For the text-containing cell, return its midpoint in [x, y] coordinate format. 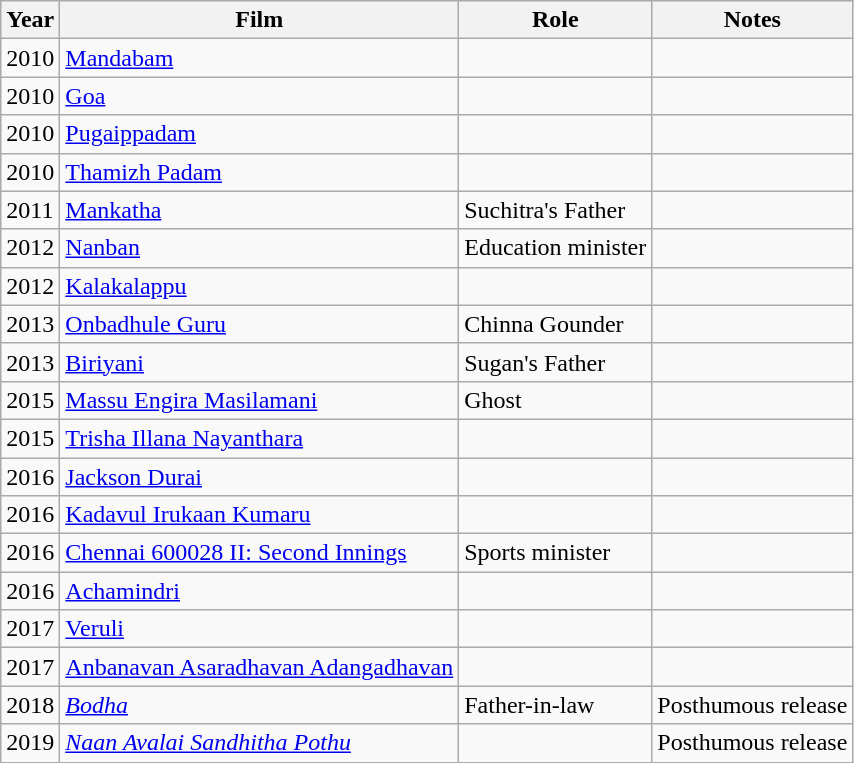
Kadavul Irukaan Kumaru [260, 515]
Education minister [556, 248]
Suchitra's Father [556, 210]
Film [260, 20]
Biriyani [260, 362]
Chinna Gounder [556, 324]
Pugaippadam [260, 134]
Onbadhule Guru [260, 324]
Thamizh Padam [260, 172]
Jackson Durai [260, 477]
Mankatha [260, 210]
Ghost [556, 400]
Mandabam [260, 58]
Year [30, 20]
Chennai 600028 II: Second Innings [260, 553]
Notes [752, 20]
2019 [30, 743]
Sugan's Father [556, 362]
Achamindri [260, 591]
Massu Engira Masilamani [260, 400]
Naan Avalai Sandhitha Pothu [260, 743]
2018 [30, 705]
Bodha [260, 705]
Father-in-law [556, 705]
Role [556, 20]
Nanban [260, 248]
Veruli [260, 629]
Anbanavan Asaradhavan Adangadhavan [260, 667]
Kalakalappu [260, 286]
Trisha Illana Nayanthara [260, 438]
Sports minister [556, 553]
Goa [260, 96]
2011 [30, 210]
